Return the [X, Y] coordinate for the center point of the cell that contains the specified text.  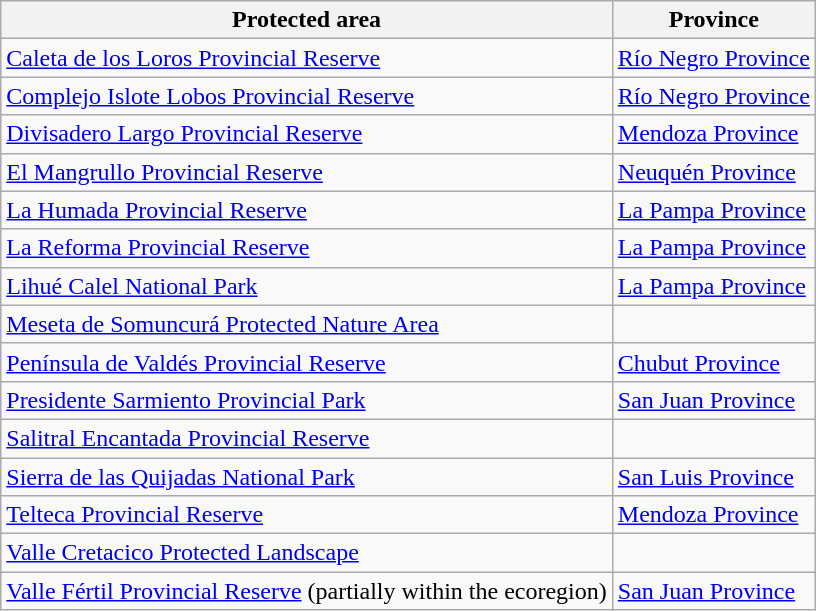
Neuquén Province [714, 172]
Province [714, 20]
Divisadero Largo Provincial Reserve [307, 134]
Península de Valdés Provincial Reserve [307, 362]
La Humada Provincial Reserve [307, 210]
Chubut Province [714, 362]
Salitral Encantada Provincial Reserve [307, 438]
Telteca Provincial Reserve [307, 515]
Meseta de Somuncurá Protected Nature Area [307, 324]
Presidente Sarmiento Provincial Park [307, 400]
Protected area [307, 20]
Valle Fértil Provincial Reserve (partially within the ecoregion) [307, 591]
El Mangrullo Provincial Reserve [307, 172]
Valle Cretacico Protected Landscape [307, 553]
Sierra de las Quijadas National Park [307, 477]
Complejo Islote Lobos Provincial Reserve [307, 96]
San Luis Province [714, 477]
Lihué Calel National Park [307, 286]
Caleta de los Loros Provincial Reserve [307, 58]
La Reforma Provincial Reserve [307, 248]
